Provide the (X, Y) coordinate of the cell's center where the given text is located.  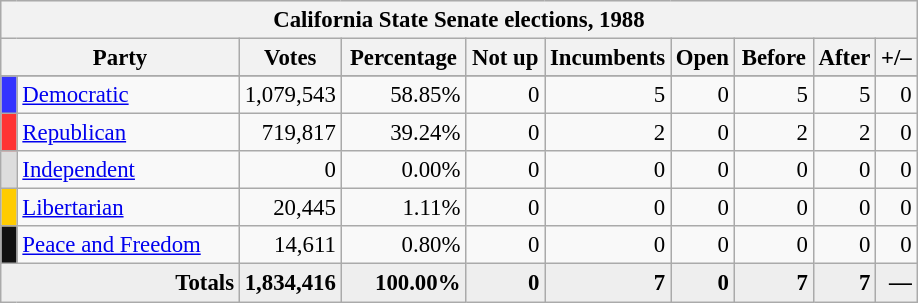
0.00% (404, 170)
Incumbents (608, 58)
Peace and Freedom (128, 245)
Percentage (404, 58)
Independent (128, 170)
Libertarian (128, 208)
Totals (120, 283)
1.11% (404, 208)
100.00% (404, 283)
1,834,416 (290, 283)
Votes (290, 58)
1,079,543 (290, 95)
20,445 (290, 208)
58.85% (404, 95)
Not up (506, 58)
0.80% (404, 245)
Before (774, 58)
Republican (128, 133)
+/– (896, 58)
After (844, 58)
719,817 (290, 133)
Democratic (128, 95)
Party (120, 58)
Open (703, 58)
California State Senate elections, 1988 (459, 20)
39.24% (404, 133)
14,611 (290, 245)
— (896, 283)
